From the cell containing the given text, extract its center point as (X, Y) coordinate. 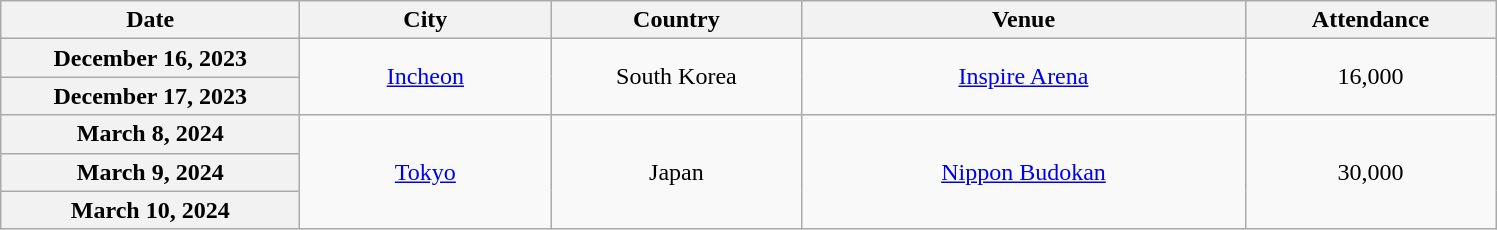
Attendance (1370, 20)
South Korea (676, 77)
Nippon Budokan (1024, 172)
Japan (676, 172)
March 10, 2024 (150, 210)
March 8, 2024 (150, 134)
Country (676, 20)
Inspire Arena (1024, 77)
March 9, 2024 (150, 172)
City (426, 20)
December 17, 2023 (150, 96)
Date (150, 20)
16,000 (1370, 77)
Tokyo (426, 172)
Incheon (426, 77)
December 16, 2023 (150, 58)
Venue (1024, 20)
30,000 (1370, 172)
